Find where the given text appears and provide that cell's center as (X, Y) coordinate. 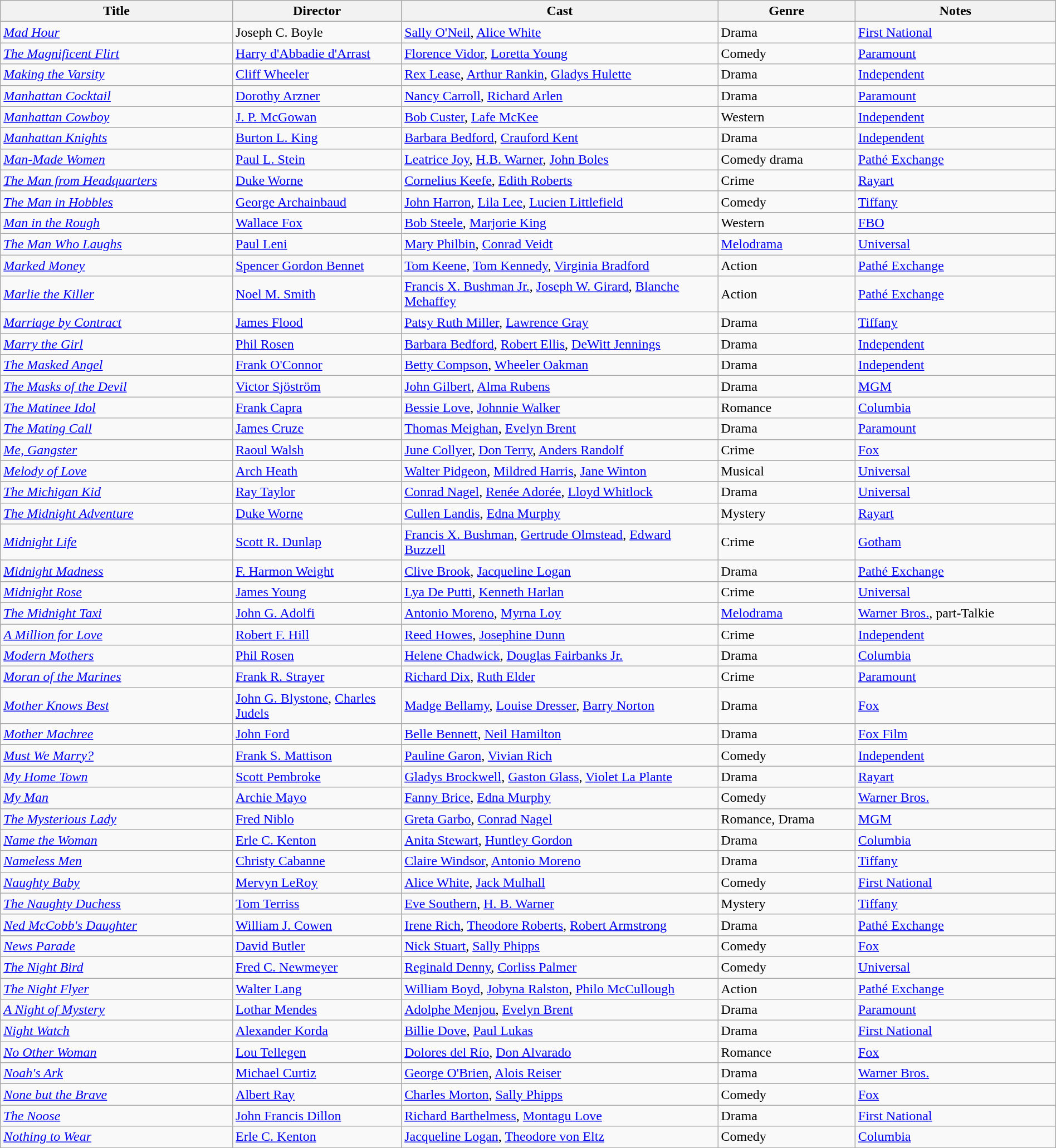
Genre (786, 11)
Fred C. Newmeyer (317, 967)
Thomas Meighan, Evelyn Brent (560, 429)
Manhattan Knights (117, 138)
The Mating Call (117, 429)
The Naughty Duchess (117, 904)
Noah's Ark (117, 1073)
Man-Made Women (117, 159)
Marry the Girl (117, 344)
Dorothy Arzner (317, 96)
The Noose (117, 1116)
Moran of the Marines (117, 677)
Adolphe Menjou, Evelyn Brent (560, 1010)
The Midnight Taxi (117, 613)
Fred Niblo (317, 819)
John Harron, Lila Lee, Lucien Littlefield (560, 202)
June Collyer, Don Terry, Anders Randolf (560, 450)
Frank S. Mattison (317, 755)
Claire Windsor, Antonio Moreno (560, 861)
Paul Leni (317, 244)
Rex Lease, Arthur Rankin, Gladys Hulette (560, 75)
Patsy Ruth Miller, Lawrence Gray (560, 323)
The Man in Hobbles (117, 202)
The Night Bird (117, 967)
Bob Steele, Marjorie King (560, 223)
Reginald Denny, Corliss Palmer (560, 967)
Robert F. Hill (317, 634)
John G. Blystone, Charles Judels (317, 706)
Lothar Mendes (317, 1010)
F. Harmon Weight (317, 571)
Warner Bros., part-Talkie (955, 613)
Marlie the Killer (117, 294)
Francis X. Bushman, Gertrude Olmstead, Edward Buzzell (560, 542)
Romance, Drama (786, 819)
Arch Heath (317, 471)
Francis X. Bushman Jr., Joseph W. Girard, Blanche Mehaffey (560, 294)
Dolores del Río, Don Alvarado (560, 1052)
Paul L. Stein (317, 159)
Lya De Putti, Kenneth Harlan (560, 592)
Notes (955, 11)
Helene Chadwick, Douglas Fairbanks Jr. (560, 656)
Melody of Love (117, 471)
Nothing to Wear (117, 1137)
Archie Mayo (317, 798)
Noel M. Smith (317, 294)
Anita Stewart, Huntley Gordon (560, 840)
Ned McCobb's Daughter (117, 925)
Nameless Men (117, 861)
Charles Morton, Sally Phipps (560, 1095)
Nancy Carroll, Richard Arlen (560, 96)
Ray Taylor (317, 492)
John G. Adolfi (317, 613)
Manhattan Cocktail (117, 96)
James Flood (317, 323)
Fanny Brice, Edna Murphy (560, 798)
Fox Film (955, 734)
Victor Sjöström (317, 386)
Eve Southern, H. B. Warner (560, 904)
George O'Brien, Alois Reiser (560, 1073)
Mervyn LeRoy (317, 882)
Antonio Moreno, Myrna Loy (560, 613)
Frank Capra (317, 408)
Irene Rich, Theodore Roberts, Robert Armstrong (560, 925)
Cast (560, 11)
Gotham (955, 542)
Pauline Garon, Vivian Rich (560, 755)
FBO (955, 223)
Harry d'Abbadie d'Arrast (317, 53)
Richard Barthelmess, Montagu Love (560, 1116)
Alexander Korda (317, 1031)
Greta Garbo, Conrad Nagel (560, 819)
Making the Varsity (117, 75)
Midnight Life (117, 542)
Christy Cabanne (317, 861)
William Boyd, Jobyna Ralston, Philo McCullough (560, 988)
Spencer Gordon Bennet (317, 266)
My Man (117, 798)
The Michigan Kid (117, 492)
Burton L. King (317, 138)
Albert Ray (317, 1095)
Reed Howes, Josephine Dunn (560, 634)
Leatrice Joy, H.B. Warner, John Boles (560, 159)
The Man Who Laughs (117, 244)
John Gilbert, Alma Rubens (560, 386)
Wallace Fox (317, 223)
Mother Machree (117, 734)
George Archainbaud (317, 202)
Tom Terriss (317, 904)
Michael Curtiz (317, 1073)
Barbara Bedford, Crauford Kent (560, 138)
Mad Hour (117, 32)
Mother Knows Best (117, 706)
James Young (317, 592)
Billie Dove, Paul Lukas (560, 1031)
Sally O'Neil, Alice White (560, 32)
James Cruze (317, 429)
J. P. McGowan (317, 117)
Conrad Nagel, Renée Adorée, Lloyd Whitlock (560, 492)
The Night Flyer (117, 988)
Belle Bennett, Neil Hamilton (560, 734)
Marked Money (117, 266)
Gladys Brockwell, Gaston Glass, Violet La Plante (560, 777)
Barbara Bedford, Robert Ellis, DeWitt Jennings (560, 344)
Florence Vidor, Loretta Young (560, 53)
Lou Tellegen (317, 1052)
Manhattan Cowboy (117, 117)
Madge Bellamy, Louise Dresser, Barry Norton (560, 706)
Alice White, Jack Mulhall (560, 882)
Bessie Love, Johnnie Walker (560, 408)
Frank R. Strayer (317, 677)
Frank O'Connor (317, 365)
Night Watch (117, 1031)
My Home Town (117, 777)
Midnight Rose (117, 592)
Betty Compson, Wheeler Oakman (560, 365)
Raoul Walsh (317, 450)
Scott R. Dunlap (317, 542)
Scott Pembroke (317, 777)
The Magnificent Flirt (117, 53)
Director (317, 11)
Must We Marry? (117, 755)
Cullen Landis, Edna Murphy (560, 513)
Walter Pidgeon, Mildred Harris, Jane Winton (560, 471)
Clive Brook, Jacqueline Logan (560, 571)
Cliff Wheeler (317, 75)
Cornelius Keefe, Edith Roberts (560, 180)
Walter Lang (317, 988)
The Masked Angel (117, 365)
Tom Keene, Tom Kennedy, Virginia Bradford (560, 266)
Marriage by Contract (117, 323)
The Midnight Adventure (117, 513)
David Butler (317, 946)
Nick Stuart, Sally Phipps (560, 946)
None but the Brave (117, 1095)
The Matinee Idol (117, 408)
The Man from Headquarters (117, 180)
Comedy drama (786, 159)
Me, Gangster (117, 450)
Musical (786, 471)
The Mysterious Lady (117, 819)
Bob Custer, Lafe McKee (560, 117)
Mary Philbin, Conrad Veidt (560, 244)
The Masks of the Devil (117, 386)
Man in the Rough (117, 223)
News Parade (117, 946)
Modern Mothers (117, 656)
No Other Woman (117, 1052)
Name the Woman (117, 840)
Joseph C. Boyle (317, 32)
John Francis Dillon (317, 1116)
A Million for Love (117, 634)
Richard Dix, Ruth Elder (560, 677)
Title (117, 11)
John Ford (317, 734)
William J. Cowen (317, 925)
Midnight Madness (117, 571)
Jacqueline Logan, Theodore von Eltz (560, 1137)
A Night of Mystery (117, 1010)
Naughty Baby (117, 882)
